Capture the cell that displays the provided text and extract its (X, Y) central coordinate. 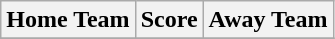
Home Team (68, 20)
Away Team (268, 20)
Score (169, 20)
